Provide the [X, Y] coordinate of the cell's center where the given text is located.  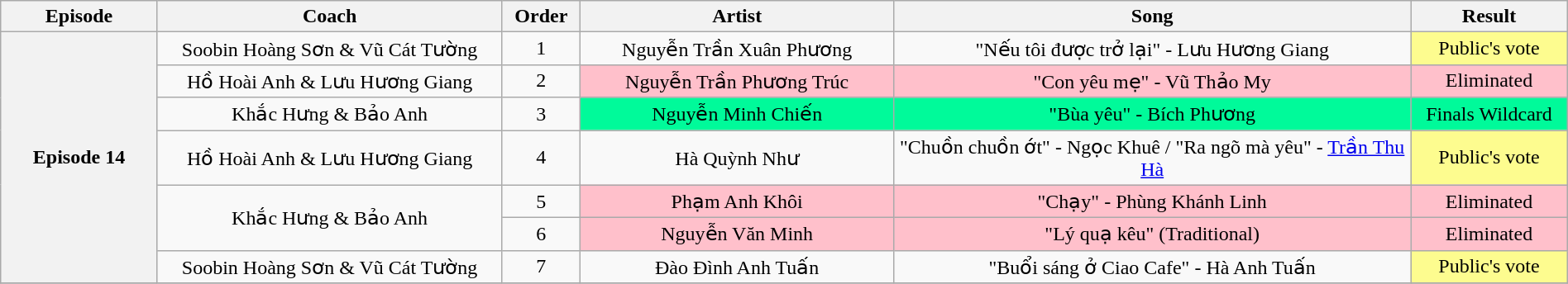
Đào Đình Anh Tuấn [738, 267]
Nguyễn Văn Minh [738, 234]
Nguyễn Trần Phương Trúc [738, 81]
2 [541, 81]
5 [541, 201]
Episode [79, 17]
"Con yêu mẹ" - Vũ Thảo My [1153, 81]
"Lý quạ kêu" (Traditional) [1153, 234]
"Buổi sáng ở Ciao Cafe" - Hà Anh Tuấn [1153, 267]
1 [541, 49]
"Chạy" - Phùng Khánh Linh [1153, 201]
"Chuồn chuồn ớt" - Ngọc Khuê / "Ra ngõ mà yêu" - Trần Thu Hà [1153, 159]
Hà Quỳnh Như [738, 159]
Coach [329, 17]
Result [1489, 17]
Artist [738, 17]
Phạm Anh Khôi [738, 201]
Nguyễn Minh Chiến [738, 114]
7 [541, 267]
6 [541, 234]
Order [541, 17]
"Bùa yêu" - Bích Phương [1153, 114]
3 [541, 114]
Finals Wildcard [1489, 114]
Episode 14 [79, 158]
"Nếu tôi được trở lại" - Lưu Hương Giang [1153, 49]
Song [1153, 17]
4 [541, 159]
Nguyễn Trần Xuân Phương [738, 49]
